Return the [x, y] coordinate for the center point of the cell that contains the specified text.  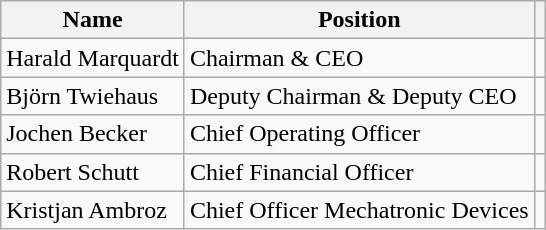
Position [359, 20]
Name [93, 20]
Chief Operating Officer [359, 134]
Chief Financial Officer [359, 172]
Chief Officer Mechatronic Devices [359, 210]
Kristjan Ambroz [93, 210]
Deputy Chairman & Deputy CEO [359, 96]
Harald Marquardt [93, 58]
Robert Schutt [93, 172]
Björn Twiehaus [93, 96]
Jochen Becker [93, 134]
Chairman & CEO [359, 58]
